Extract the [X, Y] coordinate from the center of the cell holding the provided text.  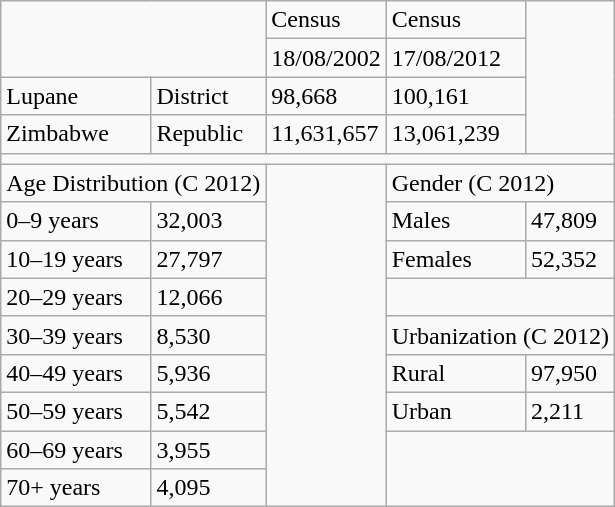
32,003 [208, 221]
0–9 years [76, 221]
3,955 [208, 449]
5,542 [208, 411]
20–29 years [76, 297]
27,797 [208, 259]
Urbanization (C 2012) [500, 335]
12,066 [208, 297]
Rural [456, 373]
Age Distribution (C 2012) [134, 183]
Males [456, 221]
70+ years [76, 488]
30–39 years [76, 335]
Gender (C 2012) [500, 183]
5,936 [208, 373]
40–49 years [76, 373]
4,095 [208, 488]
Republic [208, 134]
District [208, 96]
8,530 [208, 335]
2,211 [570, 411]
100,161 [456, 96]
17/08/2012 [456, 58]
52,352 [570, 259]
10–19 years [76, 259]
50–59 years [76, 411]
60–69 years [76, 449]
97,950 [570, 373]
13,061,239 [456, 134]
11,631,657 [326, 134]
Urban [456, 411]
98,668 [326, 96]
Zimbabwe [76, 134]
Females [456, 259]
18/08/2002 [326, 58]
Lupane [76, 96]
47,809 [570, 221]
